For the text-containing cell, return its midpoint in [x, y] coordinate format. 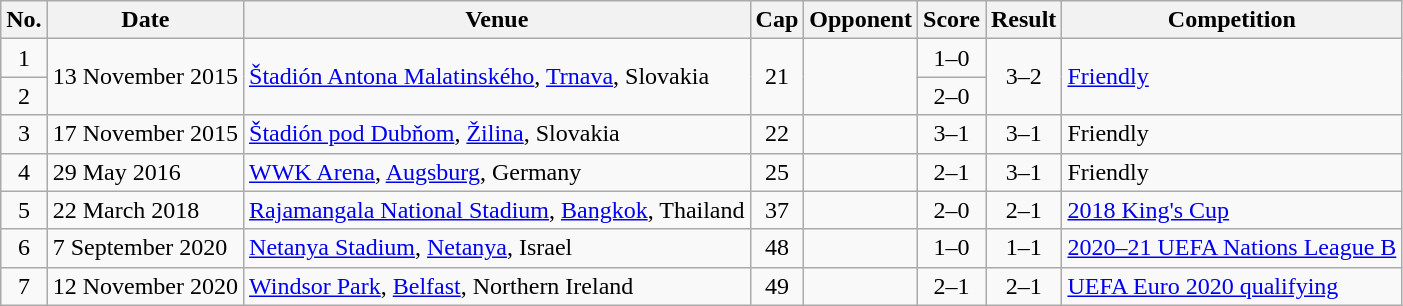
Score [952, 20]
WWK Arena, Augsburg, Germany [498, 172]
48 [777, 248]
Venue [498, 20]
Result [1024, 20]
Date [145, 20]
2020–21 UEFA Nations League B [1232, 248]
2018 King's Cup [1232, 210]
Štadión Antona Malatinského, Trnava, Slovakia [498, 77]
3–2 [1024, 77]
No. [24, 20]
12 November 2020 [145, 286]
1 [24, 58]
6 [24, 248]
Windsor Park, Belfast, Northern Ireland [498, 286]
7 [24, 286]
13 November 2015 [145, 77]
17 November 2015 [145, 134]
29 May 2016 [145, 172]
22 [777, 134]
Netanya Stadium, Netanya, Israel [498, 248]
25 [777, 172]
Opponent [861, 20]
1–1 [1024, 248]
21 [777, 77]
4 [24, 172]
Rajamangala National Stadium, Bangkok, Thailand [498, 210]
22 March 2018 [145, 210]
7 September 2020 [145, 248]
2 [24, 96]
UEFA Euro 2020 qualifying [1232, 286]
37 [777, 210]
Competition [1232, 20]
3 [24, 134]
49 [777, 286]
Štadión pod Dubňom, Žilina, Slovakia [498, 134]
Cap [777, 20]
5 [24, 210]
